Search for the cell housing the specified text and yield its (X, Y) center coordinate. 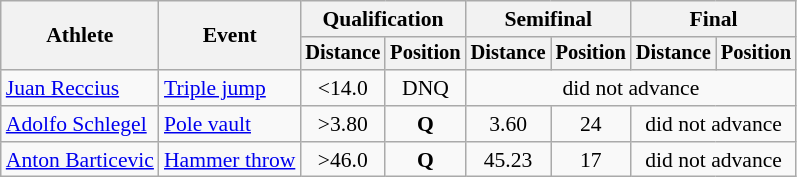
>3.80 (342, 124)
3.60 (508, 124)
Triple jump (230, 88)
Qualification (382, 19)
<14.0 (342, 88)
Event (230, 36)
24 (591, 124)
Juan Reccius (80, 88)
Athlete (80, 36)
DNQ (425, 88)
Pole vault (230, 124)
Final (714, 19)
Adolfo Schlegel (80, 124)
Q (425, 124)
Semifinal (548, 19)
